Identify which cell holds the provided text, then report its [X, Y] central coordinate. 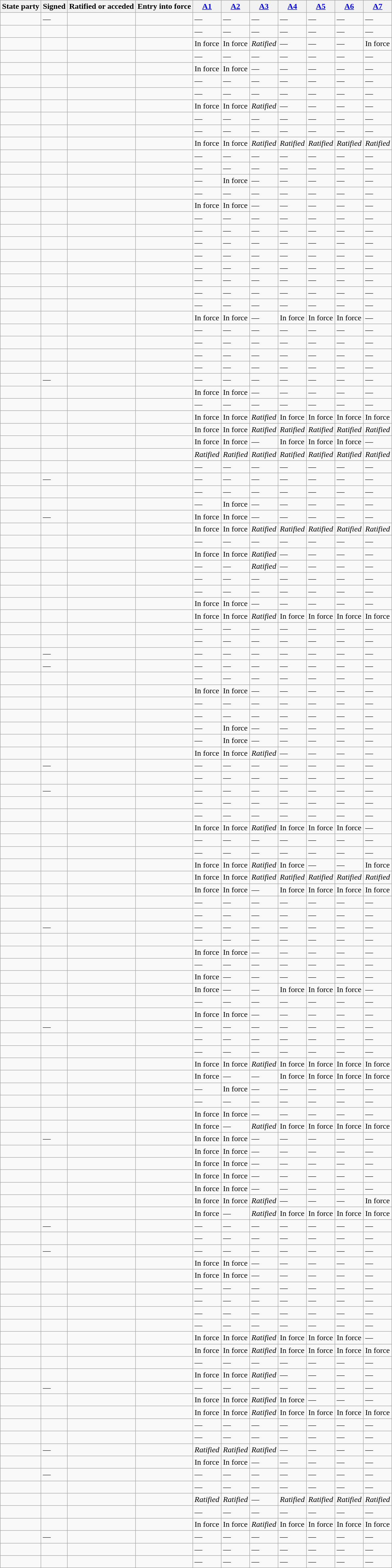
A4 [292, 7]
State party [21, 7]
A5 [321, 7]
A1 [207, 7]
A3 [264, 7]
Ratified or acceded [101, 7]
A7 [378, 7]
Entry into force [164, 7]
Signed [54, 7]
A6 [349, 7]
A2 [235, 7]
